Output the (x, y) coordinate of the center of the cell containing the given text.  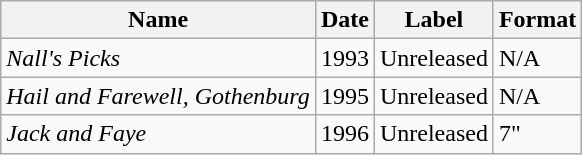
1995 (344, 96)
7" (537, 134)
Date (344, 20)
Hail and Farewell, Gothenburg (158, 96)
Jack and Faye (158, 134)
Label (434, 20)
1996 (344, 134)
Format (537, 20)
Nall's Picks (158, 58)
Name (158, 20)
1993 (344, 58)
